Output the [X, Y] coordinate of the center of the cell containing the given text.  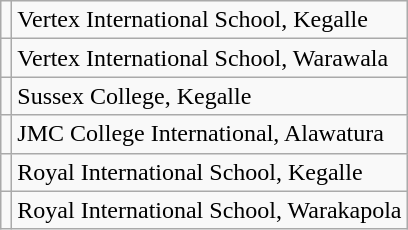
JMC College International, Alawatura [210, 134]
Royal International School, Warakapola [210, 210]
Sussex College, Kegalle [210, 96]
Vertex International School, Kegalle [210, 20]
Vertex International School, Warawala [210, 58]
Royal International School, Kegalle [210, 172]
